Extract the (x, y) coordinate from the center of the cell holding the provided text.  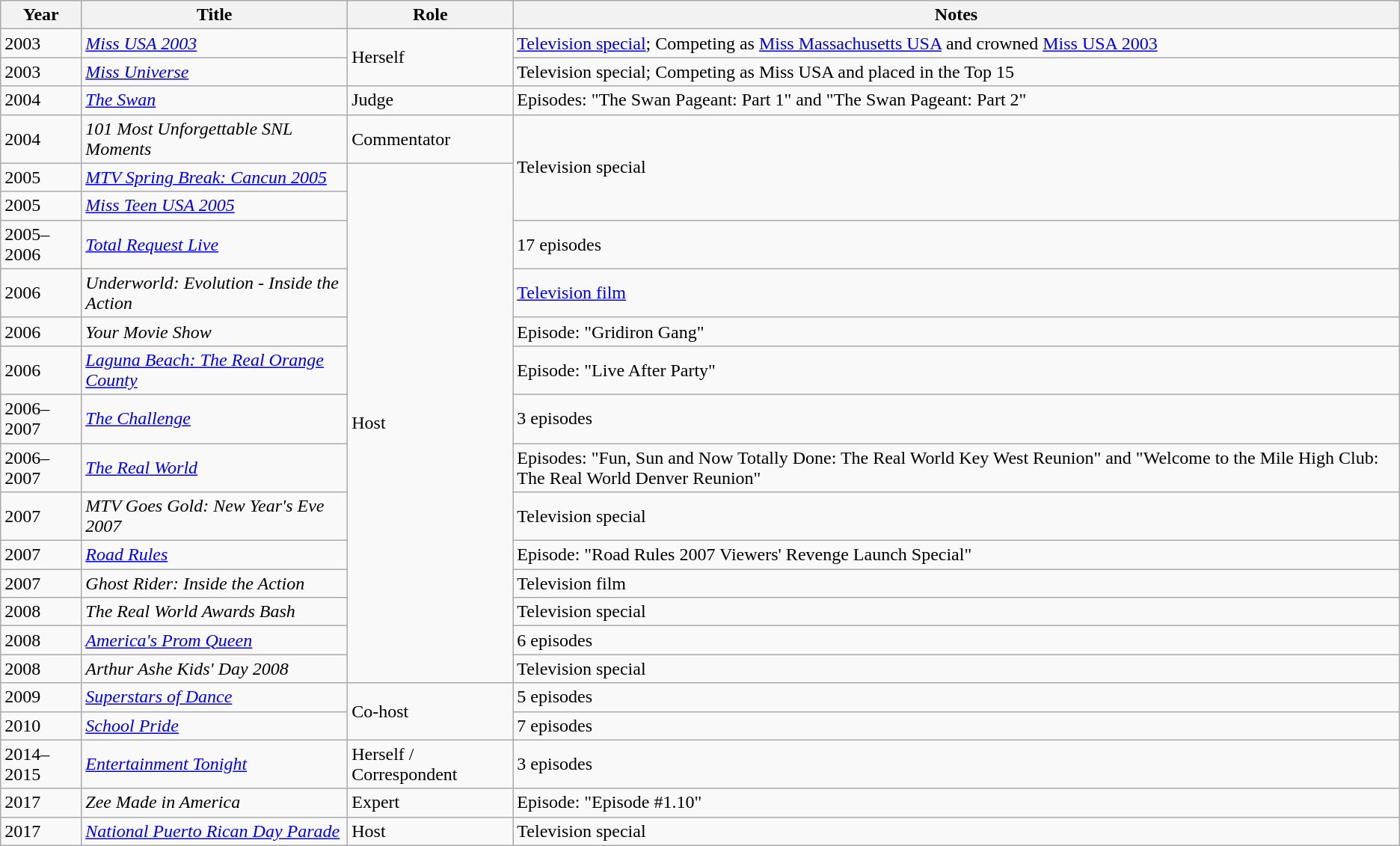
Commentator (431, 139)
The Challenge (215, 419)
6 episodes (956, 640)
2010 (41, 726)
Herself / Correspondent (431, 764)
The Swan (215, 100)
Underworld: Evolution - Inside the Action (215, 293)
2005–2006 (41, 244)
Miss USA 2003 (215, 43)
Episode: "Road Rules 2007 Viewers' Revenge Launch Special" (956, 555)
101 Most Unforgettable SNL Moments (215, 139)
Arthur Ashe Kids' Day 2008 (215, 669)
Episode: "Gridiron Gang" (956, 331)
Superstars of Dance (215, 697)
Television special; Competing as Miss Massachusetts USA and crowned Miss USA 2003 (956, 43)
America's Prom Queen (215, 640)
5 episodes (956, 697)
Total Request Live (215, 244)
Episodes: "Fun, Sun and Now Totally Done: The Real World Key West Reunion" and "Welcome to the Mile High Club: The Real World Denver Reunion" (956, 467)
2009 (41, 697)
Entertainment Tonight (215, 764)
Co-host (431, 711)
The Real World (215, 467)
Expert (431, 803)
The Real World Awards Bash (215, 612)
2014–2015 (41, 764)
Television special; Competing as Miss USA and placed in the Top 15 (956, 72)
Zee Made in America (215, 803)
Episodes: "The Swan Pageant: Part 1" and "The Swan Pageant: Part 2" (956, 100)
Ghost Rider: Inside the Action (215, 583)
Miss Teen USA 2005 (215, 206)
Episode: "Live After Party" (956, 370)
Your Movie Show (215, 331)
17 episodes (956, 244)
Title (215, 15)
Judge (431, 100)
Miss Universe (215, 72)
Laguna Beach: The Real Orange County (215, 370)
Herself (431, 58)
MTV Spring Break: Cancun 2005 (215, 177)
Episode: "Episode #1.10" (956, 803)
Road Rules (215, 555)
National Puerto Rican Day Parade (215, 831)
Notes (956, 15)
Year (41, 15)
Role (431, 15)
MTV Goes Gold: New Year's Eve 2007 (215, 516)
School Pride (215, 726)
7 episodes (956, 726)
